Scan for the cell matching the given text and deliver its [x, y] coordinate at center. 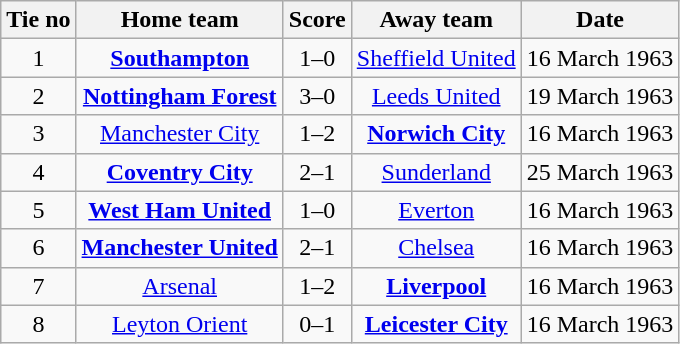
Date [600, 20]
19 March 1963 [600, 96]
Nottingham Forest [180, 96]
2 [38, 96]
8 [38, 324]
Away team [436, 20]
Manchester City [180, 134]
Sunderland [436, 172]
Chelsea [436, 248]
3–0 [317, 96]
Southampton [180, 58]
Coventry City [180, 172]
Home team [180, 20]
Manchester United [180, 248]
Tie no [38, 20]
1 [38, 58]
Leeds United [436, 96]
Leyton Orient [180, 324]
25 March 1963 [600, 172]
7 [38, 286]
Leicester City [436, 324]
4 [38, 172]
3 [38, 134]
Liverpool [436, 286]
Score [317, 20]
Everton [436, 210]
0–1 [317, 324]
Arsenal [180, 286]
5 [38, 210]
6 [38, 248]
West Ham United [180, 210]
Sheffield United [436, 58]
Norwich City [436, 134]
